Detect which cell encompasses the target text, then output its [X, Y] center coordinate. 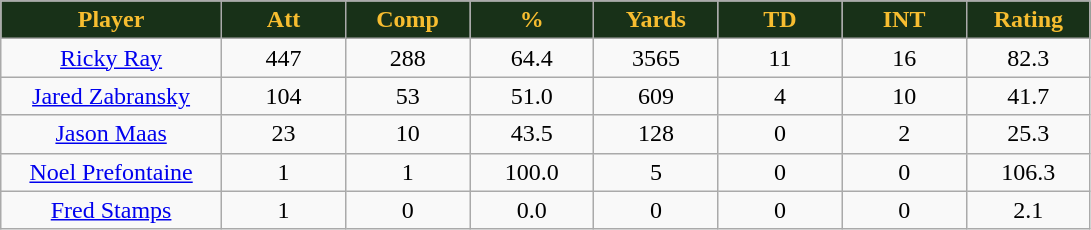
% [532, 20]
23 [283, 134]
64.4 [532, 58]
Rating [1028, 20]
51.0 [532, 96]
INT [904, 20]
609 [656, 96]
128 [656, 134]
Jason Maas [112, 134]
Yards [656, 20]
100.0 [532, 172]
106.3 [1028, 172]
82.3 [1028, 58]
0.0 [532, 210]
3565 [656, 58]
Att [283, 20]
2 [904, 134]
Noel Prefontaine [112, 172]
43.5 [532, 134]
447 [283, 58]
288 [408, 58]
TD [780, 20]
5 [656, 172]
25.3 [1028, 134]
4 [780, 96]
16 [904, 58]
53 [408, 96]
Player [112, 20]
Comp [408, 20]
Ricky Ray [112, 58]
41.7 [1028, 96]
104 [283, 96]
Jared Zabransky [112, 96]
2.1 [1028, 210]
Fred Stamps [112, 210]
11 [780, 58]
